Output the (x, y) coordinate of the center of the cell containing the given text.  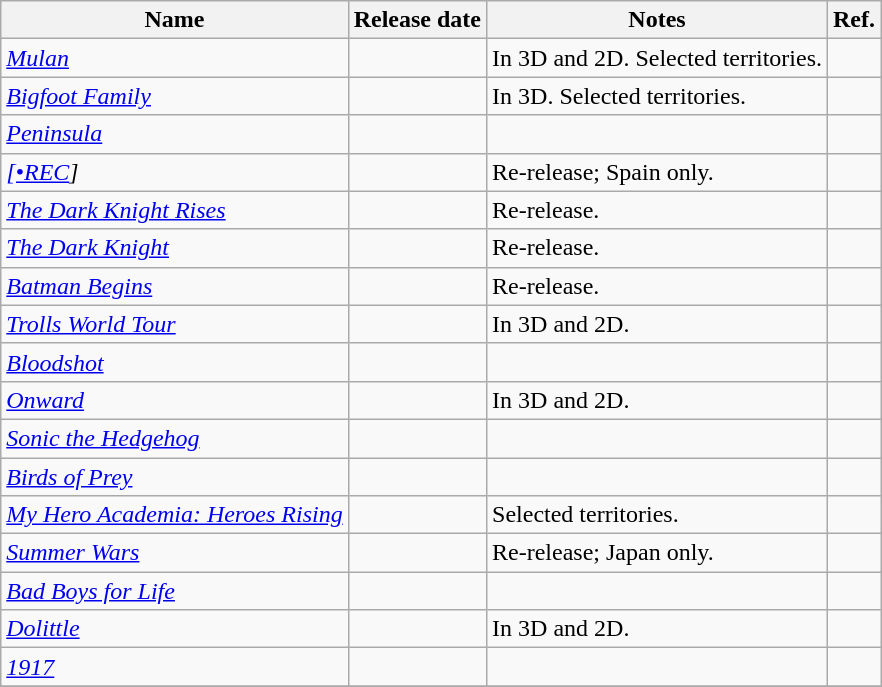
Bloodshot (174, 362)
Release date (417, 20)
Ref. (854, 20)
Birds of Prey (174, 477)
The Dark Knight (174, 248)
Mulan (174, 58)
Summer Wars (174, 553)
Selected territories. (658, 515)
Bad Boys for Life (174, 591)
Peninsula (174, 134)
[•REC] (174, 172)
Re-release; Japan only. (658, 553)
In 3D. Selected territories. (658, 96)
Bigfoot Family (174, 96)
Batman Begins (174, 286)
Trolls World Tour (174, 324)
The Dark Knight Rises (174, 210)
Dolittle (174, 629)
Notes (658, 20)
Onward (174, 400)
Re-release; Spain only. (658, 172)
Name (174, 20)
My Hero Academia: Heroes Rising (174, 515)
1917 (174, 667)
Sonic the Hedgehog (174, 438)
In 3D and 2D. Selected territories. (658, 58)
